Pinpoint the cell where the given text exists, returning its (x, y) midpoint coordinate. 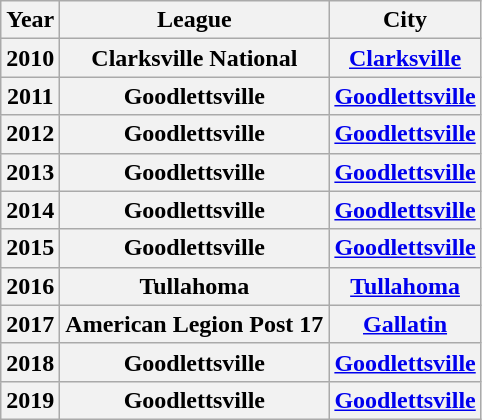
American Legion Post 17 (194, 324)
Clarksville National (194, 58)
2017 (30, 324)
Gallatin (405, 324)
2011 (30, 96)
2015 (30, 248)
2010 (30, 58)
2012 (30, 134)
2014 (30, 210)
2013 (30, 172)
Clarksville (405, 58)
2019 (30, 400)
2018 (30, 362)
City (405, 20)
2016 (30, 286)
League (194, 20)
Year (30, 20)
